Locate the cell with the specified text and output its (X, Y) center coordinate. 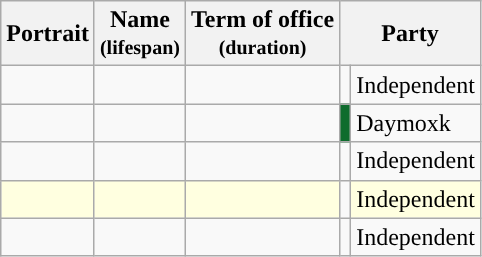
Party (410, 34)
Term of office(duration) (262, 34)
Daymoxk (416, 123)
Name(lifespan) (140, 34)
Portrait (48, 34)
